Search for the cell housing the specified text and yield its (X, Y) center coordinate. 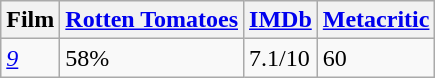
9 (30, 58)
Metacritic (376, 20)
Rotten Tomatoes (152, 20)
60 (376, 58)
58% (152, 58)
7.1/10 (281, 58)
Film (30, 20)
IMDb (281, 20)
